Locate the cell with the specified text and output its [x, y] center coordinate. 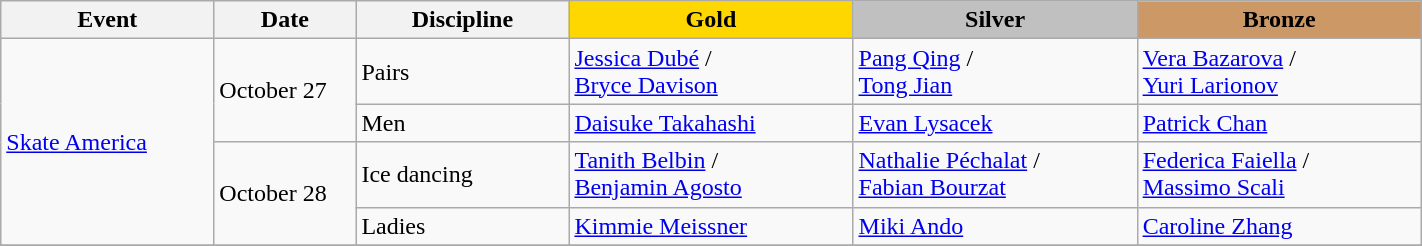
Caroline Zhang [1279, 226]
Pairs [462, 72]
Miki Ando [995, 226]
Gold [711, 20]
Bronze [1279, 20]
Federica Faiella / Massimo Scali [1279, 174]
October 28 [285, 194]
Silver [995, 20]
Skate America [108, 142]
Jessica Dubé / Bryce Davison [711, 72]
Date [285, 20]
Evan Lysacek [995, 123]
Patrick Chan [1279, 123]
Nathalie Péchalat / Fabian Bourzat [995, 174]
Ladies [462, 226]
Discipline [462, 20]
Kimmie Meissner [711, 226]
Tanith Belbin / Benjamin Agosto [711, 174]
Pang Qing / Tong Jian [995, 72]
Daisuke Takahashi [711, 123]
October 27 [285, 90]
Event [108, 20]
Ice dancing [462, 174]
Men [462, 123]
Vera Bazarova / Yuri Larionov [1279, 72]
